Return the [X, Y] coordinate for the center point of the cell that contains the specified text.  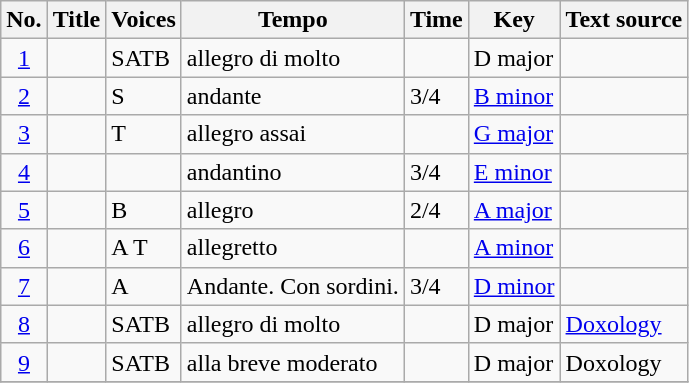
B [144, 210]
A major [514, 210]
Time [436, 20]
4 [24, 172]
Voices [144, 20]
allegretto [292, 248]
6 [24, 248]
andante [292, 96]
5 [24, 210]
Tempo [292, 20]
D minor [514, 286]
E minor [514, 172]
2/4 [436, 210]
andantino [292, 172]
A [144, 286]
G major [514, 134]
T [144, 134]
1 [24, 58]
Title [76, 20]
8 [24, 324]
Key [514, 20]
No. [24, 20]
9 [24, 362]
alla breve moderato [292, 362]
allegro assai [292, 134]
A T [144, 248]
Text source [624, 20]
S [144, 96]
A minor [514, 248]
B minor [514, 96]
7 [24, 286]
Andante. Con sordini. [292, 286]
allegro [292, 210]
2 [24, 96]
3 [24, 134]
